Return the (X, Y) coordinate for the center point of the cell that contains the specified text.  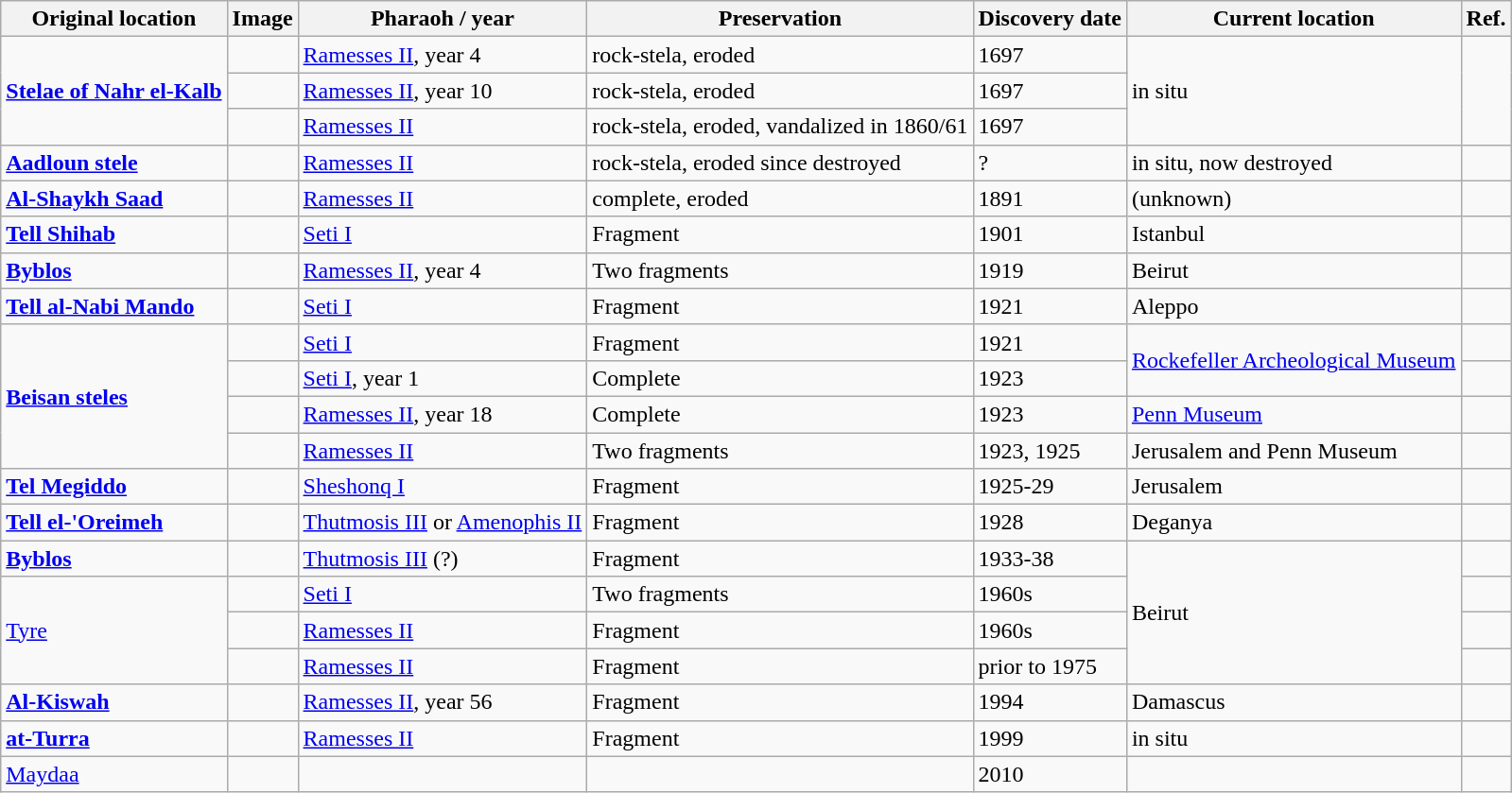
1901 (1050, 234)
Tyre (113, 630)
at-Turra (113, 738)
Original location (113, 19)
Aleppo (1294, 306)
Tell al-Nabi Mando (113, 306)
Aadloun stele (113, 163)
Ramesses II, year 18 (443, 414)
Thutmosis III or Amenophis II (443, 523)
Damascus (1294, 702)
Tell el-'Oreimeh (113, 523)
Ramesses II, year 56 (443, 702)
Penn Museum (1294, 414)
rock-stela, eroded, vandalized in 1860/61 (780, 127)
complete, eroded (780, 198)
? (1050, 163)
1923, 1925 (1050, 451)
Maydaa (113, 774)
Ramesses II, year 10 (443, 91)
prior to 1975 (1050, 666)
Istanbul (1294, 234)
Al-Kiswah (113, 702)
1999 (1050, 738)
in situ, now destroyed (1294, 163)
1919 (1050, 270)
Current location (1294, 19)
Jerusalem and Penn Museum (1294, 451)
1928 (1050, 523)
Discovery date (1050, 19)
1925-29 (1050, 487)
rock-stela, eroded since destroyed (780, 163)
(unknown) (1294, 198)
Ref. (1486, 19)
1891 (1050, 198)
Rockefeller Archeological Museum (1294, 360)
Pharaoh / year (443, 19)
Sheshonq I (443, 487)
Al-Shaykh Saad (113, 198)
Tel Megiddo (113, 487)
Tell Shihab (113, 234)
Image (263, 19)
Thutmosis III (?) (443, 559)
1994 (1050, 702)
Stelae of Nahr el-Kalb (113, 91)
Deganya (1294, 523)
Preservation (780, 19)
1933-38 (1050, 559)
Beisan steles (113, 396)
2010 (1050, 774)
Seti I, year 1 (443, 378)
Jerusalem (1294, 487)
